For the text-containing cell, return its midpoint in [X, Y] coordinate format. 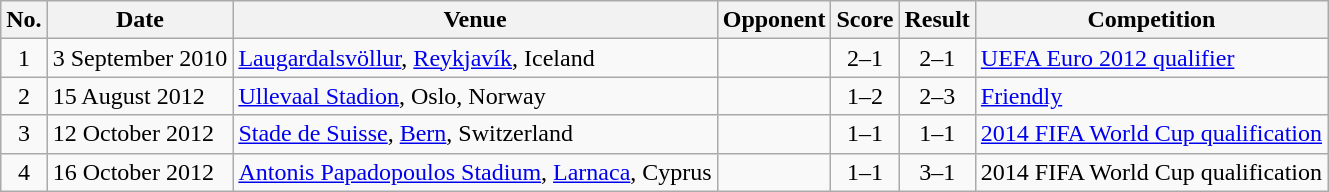
Antonis Papadopoulos Stadium, Larnaca, Cyprus [475, 172]
Score [865, 20]
2–3 [937, 96]
Opponent [774, 20]
Competition [1151, 20]
12 October 2012 [140, 134]
2 [24, 96]
Friendly [1151, 96]
1–2 [865, 96]
Ullevaal Stadion, Oslo, Norway [475, 96]
3 September 2010 [140, 58]
3–1 [937, 172]
Result [937, 20]
16 October 2012 [140, 172]
Stade de Suisse, Bern, Switzerland [475, 134]
Date [140, 20]
UEFA Euro 2012 qualifier [1151, 58]
Venue [475, 20]
3 [24, 134]
4 [24, 172]
No. [24, 20]
1 [24, 58]
15 August 2012 [140, 96]
Laugardalsvöllur, Reykjavík, Iceland [475, 58]
